Find where the given text appears and provide that cell's center as [x, y] coordinate. 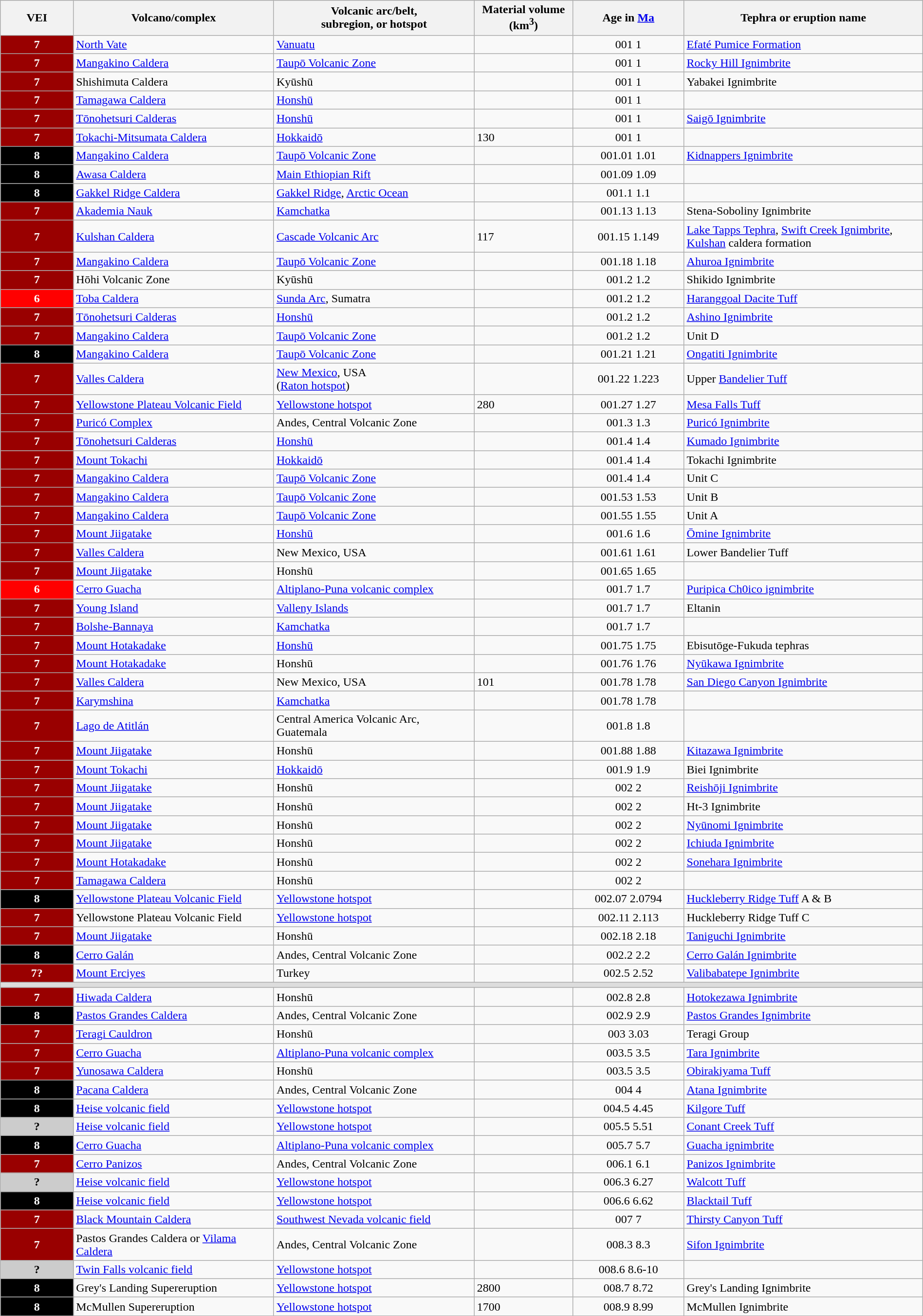
001.9 1.9 [629, 769]
280 [523, 404]
Awasa Caldera [174, 174]
001.15 1.149 [629, 237]
Unit C [803, 478]
Reishōji Ignimbrite [803, 788]
Valibabatepe Ignimbrite [803, 973]
Vanuatu [374, 44]
Shikido Ignimbrite [803, 280]
Young Island [174, 608]
Puripica Ch0ico ignimbrite [803, 589]
002.2 2.2 [629, 954]
Tara Ignimbrite [803, 1053]
002.18 2.18 [629, 936]
Saigō Ignimbrite [803, 119]
Blacktail Tuff [803, 1201]
001.88 1.88 [629, 751]
Ebisutōge-Fukuda tephras [803, 645]
008.3 8.3 [629, 1244]
Grey's Landing Supereruption [174, 1288]
001.3 1.3 [629, 422]
Turkey [374, 973]
Upper Bandelier Tuff [803, 379]
Nyūnomi Ignimbrite [803, 825]
Taniguchi Ignimbrite [803, 936]
San Diego Canyon Ignimbrite [803, 682]
Lake Tapps Tephra, Swift Creek Ignimbrite, Kulshan caldera formation [803, 237]
001.75 1.75 [629, 645]
Hotokezawa Ignimbrite [803, 997]
Volcanic arc/belt,subregion, or hotspot [374, 18]
Puricó Ignimbrite [803, 422]
Gakkel Ridge Caldera [174, 193]
008.6 8.6-10 [629, 1269]
Grey's Landing Ignimbrite [803, 1288]
Obirakiyama Tuff [803, 1071]
1700 [523, 1306]
Cerro Galán [174, 954]
006.1 6.1 [629, 1164]
Yunosawa Caldera [174, 1071]
Ongatiti Ignimbrite [803, 354]
001.1 1.1 [629, 193]
Efaté Pumice Formation [803, 44]
Teragi Cauldron [174, 1034]
002.07 2.0794 [629, 899]
Akademia Nauk [174, 211]
001.8 1.8 [629, 725]
101 [523, 682]
Biei Ignimbrite [803, 769]
Tokachi-Mitsumata Caldera [174, 137]
Main Ethiopian Rift [374, 174]
Valleny Islands [374, 608]
Kulshan Caldera [174, 237]
001.18 1.18 [629, 261]
Guacha ignimbrite [803, 1145]
Huckleberry Ridge Tuff C [803, 917]
Atana Ignimbrite [803, 1090]
Tephra or eruption name [803, 18]
Age in Ma [629, 18]
Walcott Tuff [803, 1182]
001.09 1.09 [629, 174]
006.3 6.27 [629, 1182]
005.7 5.7 [629, 1145]
Ashino Ignimbrite [803, 317]
Cerro Galán Ignimbrite [803, 954]
Pastos Grandes Caldera [174, 1015]
Teragi Group [803, 1034]
001.53 1.53 [629, 497]
Hōhi Volcanic Zone [174, 280]
Mesa Falls Tuff [803, 404]
VEI [37, 18]
007 7 [629, 1219]
Ōmine Ignimbrite [803, 534]
McMullen Ignimbrite [803, 1306]
Huckleberry Ridge Tuff A & B [803, 899]
Sunda Arc, Sumatra [374, 298]
002.8 2.8 [629, 997]
003 3.03 [629, 1034]
Mount Erciyes [174, 973]
Gakkel Ridge, Arctic Ocean [374, 193]
McMullen Supereruption [174, 1306]
Central America Volcanic Arc, Guatemala [374, 725]
2800 [523, 1288]
Toba Caldera [174, 298]
Sifon Ignimbrite [803, 1244]
Volcano/complex [174, 18]
002.9 2.9 [629, 1015]
008.9 8.99 [629, 1306]
Haranggoal Dacite Tuff [803, 298]
Ht-3 Ignimbrite [803, 806]
Ichiuda Ignimbrite [803, 843]
002.11 2.113 [629, 917]
Karymshina [174, 700]
North Vate [174, 44]
Tokachi Ignimbrite [803, 460]
Sonehara Ignimbrite [803, 862]
Panizos Ignimbrite [803, 1164]
001.61 1.61 [629, 552]
Eltanin [803, 608]
Kidnappers Ignimbrite [803, 156]
Conant Creek Tuff [803, 1127]
Cerro Panizos [174, 1164]
001.13 1.13 [629, 211]
130 [523, 137]
Ahuroa Ignimbrite [803, 261]
Pastos Grandes Ignimbrite [803, 1015]
Kilgore Tuff [803, 1108]
001.22 1.223 [629, 379]
004.5 4.45 [629, 1108]
Bolshe-Bannaya [174, 626]
Black Mountain Caldera [174, 1219]
Twin Falls volcanic field [174, 1269]
Lower Bandelier Tuff [803, 552]
Lago de Atitlán [174, 725]
117 [523, 237]
001.65 1.65 [629, 571]
Rocky Hill Ignimbrite [803, 63]
Pacana Caldera [174, 1090]
006.6 6.62 [629, 1201]
001.01 1.01 [629, 156]
005.5 5.51 [629, 1127]
Shishimuta Caldera [174, 81]
Material volume (km3) [523, 18]
Unit B [803, 497]
008.7 8.72 [629, 1288]
001.6 1.6 [629, 534]
New Mexico, USA(Raton hotspot) [374, 379]
Yabakei Ignimbrite [803, 81]
Unit A [803, 515]
Stena-Soboliny Ignimbrite [803, 211]
Puricó Complex [174, 422]
001.21 1.21 [629, 354]
Nyūkawa Ignimbrite [803, 663]
7? [37, 973]
004 4 [629, 1090]
Thirsty Canyon Tuff [803, 1219]
Kitazawa Ignimbrite [803, 751]
Hiwada Caldera [174, 997]
Pastos Grandes Caldera or Vilama Caldera [174, 1244]
Cascade Volcanic Arc [374, 237]
001.55 1.55 [629, 515]
Unit D [803, 335]
Kumado Ignimbrite [803, 441]
Southwest Nevada volcanic field [374, 1219]
002.5 2.52 [629, 973]
001.27 1.27 [629, 404]
001.76 1.76 [629, 663]
